Search for the cell housing the specified text and yield its [x, y] center coordinate. 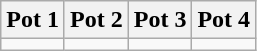
Pot 1 [33, 20]
Pot 4 [224, 20]
Pot 2 [96, 20]
Pot 3 [160, 20]
